Search for the cell housing the specified text and yield its (X, Y) center coordinate. 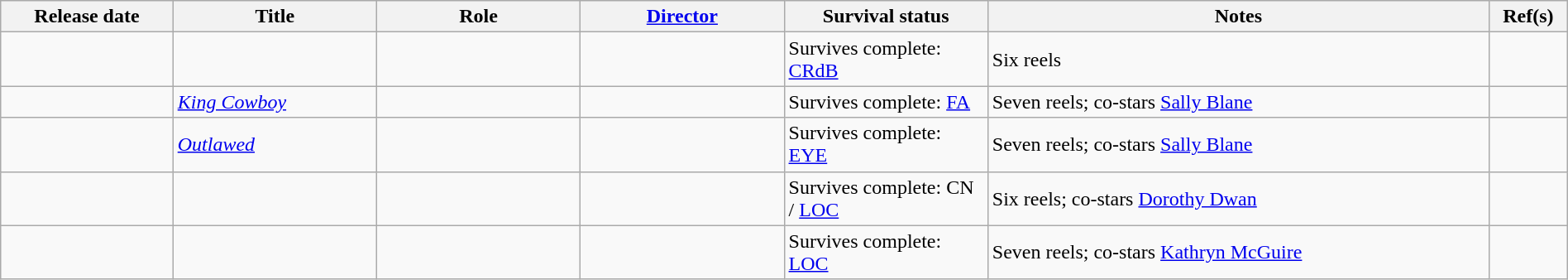
Six reels (1238, 60)
Survives complete: CN / LOC (886, 199)
Release date (87, 17)
Director (682, 17)
Notes (1238, 17)
Outlawed (275, 144)
Title (275, 17)
Survives complete: FA (886, 102)
Survival status (886, 17)
Survives complete: CRdB (886, 60)
Survives complete: EYE (886, 144)
King Cowboy (275, 102)
Ref(s) (1528, 17)
Survives complete: LOC (886, 252)
Seven reels; co-stars Kathryn McGuire (1238, 252)
Six reels; co-stars Dorothy Dwan (1238, 199)
Role (478, 17)
